Pinpoint the cell where the given text exists, returning its (x, y) midpoint coordinate. 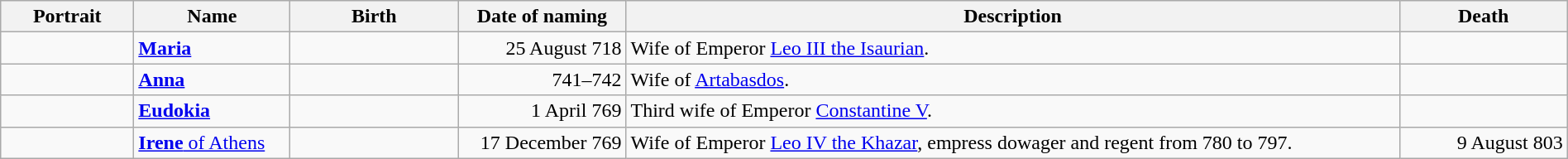
Birth (374, 17)
Date of naming (543, 17)
25 August 718 (543, 48)
741–742 (543, 79)
9 August 803 (1484, 142)
Third wife of Emperor Constantine V. (1012, 111)
17 December 769 (543, 142)
Wife of Emperor Leo IV the Khazar, empress dowager and regent from 780 to 797. (1012, 142)
Death (1484, 17)
Name (212, 17)
Portrait (68, 17)
Anna (212, 79)
Irene of Athens (212, 142)
Maria (212, 48)
Eudokia (212, 111)
Wife of Artabasdos. (1012, 79)
1 April 769 (543, 111)
Description (1012, 17)
Wife of Emperor Leo III the Isaurian. (1012, 48)
